Detect which cell encompasses the target text, then output its (X, Y) center coordinate. 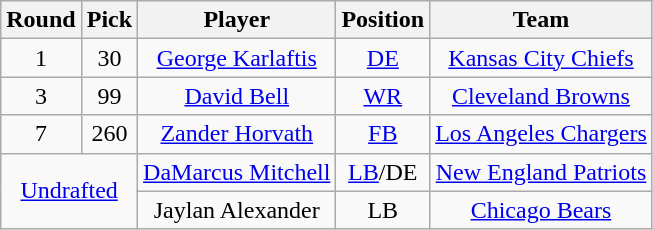
New England Patriots (542, 172)
DE (383, 58)
George Karlaftis (237, 58)
Round (41, 20)
3 (41, 96)
Pick (109, 20)
Zander Horvath (237, 134)
Los Angeles Chargers (542, 134)
LB/DE (383, 172)
WR (383, 96)
30 (109, 58)
Player (237, 20)
Chicago Bears (542, 210)
1 (41, 58)
David Bell (237, 96)
Undrafted (70, 191)
Cleveland Browns (542, 96)
99 (109, 96)
7 (41, 134)
Team (542, 20)
Kansas City Chiefs (542, 58)
DaMarcus Mitchell (237, 172)
LB (383, 210)
260 (109, 134)
Position (383, 20)
FB (383, 134)
Jaylan Alexander (237, 210)
